Scan for the cell matching the given text and deliver its [X, Y] coordinate at center. 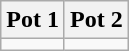
Pot 1 [33, 20]
Pot 2 [96, 20]
